From the cell containing the given text, extract its center point as [X, Y] coordinate. 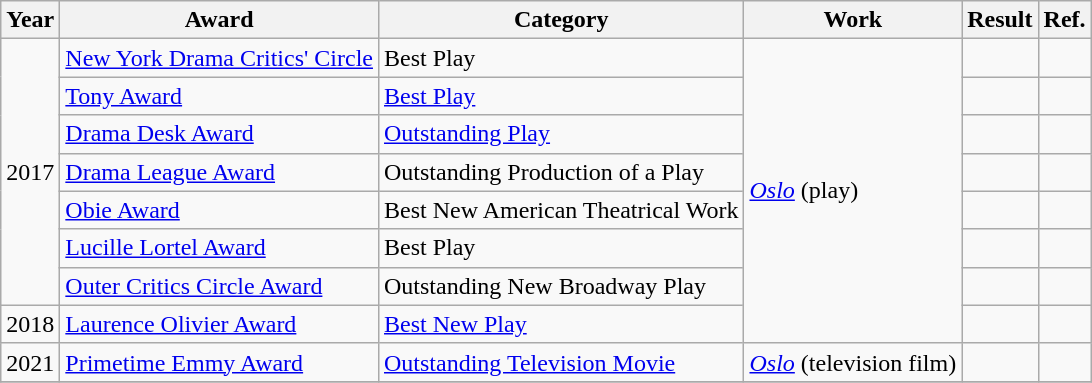
Ref. [1064, 20]
Oslo (television film) [853, 362]
Primetime Emmy Award [220, 362]
Oslo (play) [853, 191]
2018 [30, 324]
Obie Award [220, 210]
Outstanding Play [560, 134]
Outstanding Television Movie [560, 362]
2017 [30, 172]
Outstanding Production of a Play [560, 172]
Work [853, 20]
Drama Desk Award [220, 134]
Award [220, 20]
Tony Award [220, 96]
New York Drama Critics' Circle [220, 58]
Outstanding New Broadway Play [560, 286]
Lucille Lortel Award [220, 248]
Outer Critics Circle Award [220, 286]
Year [30, 20]
Best New Play [560, 324]
Drama League Award [220, 172]
Result [1000, 20]
Best New American Theatrical Work [560, 210]
2021 [30, 362]
Laurence Olivier Award [220, 324]
Category [560, 20]
